Pinpoint the cell where the given text exists, returning its (x, y) midpoint coordinate. 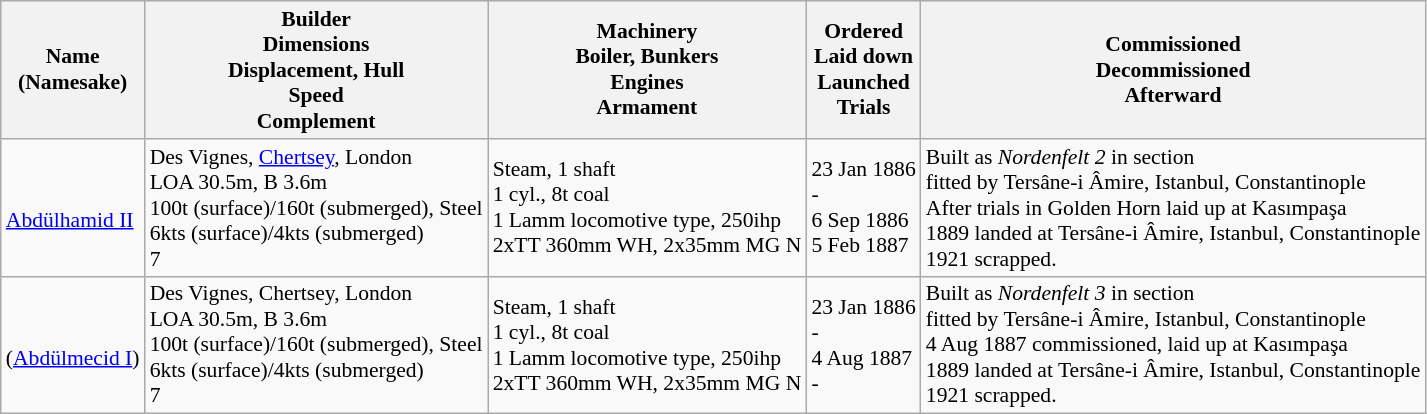
Name(Namesake) (73, 70)
MachineryBoiler, BunkersEnginesArmament (648, 70)
23 Jan 1886-6 Sep 18865 Feb 1887 (863, 208)
BuilderDimensionsDisplacement, HullSpeedComplement (316, 70)
CommissionedDecommissionedAfterward (1174, 70)
23 Jan 1886-4 Aug 1887- (863, 345)
OrderedLaid downLaunchedTrials (863, 70)
(Abdülmecid I) (73, 345)
Abdülhamid II (73, 208)
